For the text-containing cell, return its midpoint in [x, y] coordinate format. 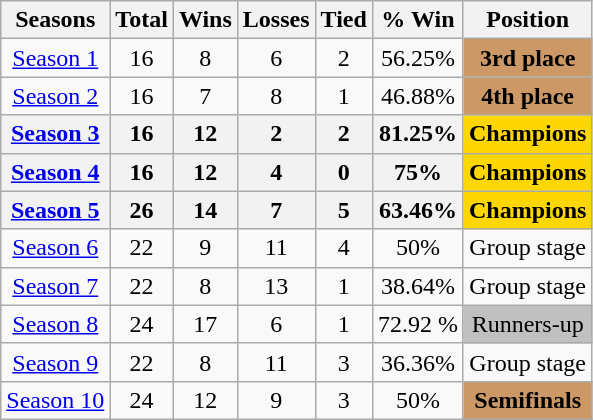
Season 8 [56, 324]
Season 6 [56, 248]
36.36% [418, 362]
Position [527, 20]
Season 3 [56, 134]
Season 1 [56, 58]
Season 5 [56, 210]
Total [142, 20]
46.88% [418, 96]
% Win [418, 20]
14 [205, 210]
0 [344, 172]
Semifinals [527, 400]
63.46% [418, 210]
13 [276, 286]
Season 4 [56, 172]
Seasons [56, 20]
Tied [344, 20]
38.64% [418, 286]
Wins [205, 20]
Season 2 [56, 96]
56.25% [418, 58]
17 [205, 324]
4th place [527, 96]
75% [418, 172]
Season 9 [56, 362]
5 [344, 210]
Season 10 [56, 400]
Runners-up [527, 324]
Season 7 [56, 286]
26 [142, 210]
Losses [276, 20]
3rd place [527, 58]
81.25% [418, 134]
72.92 % [418, 324]
